Detect which cell encompasses the target text, then output its (X, Y) center coordinate. 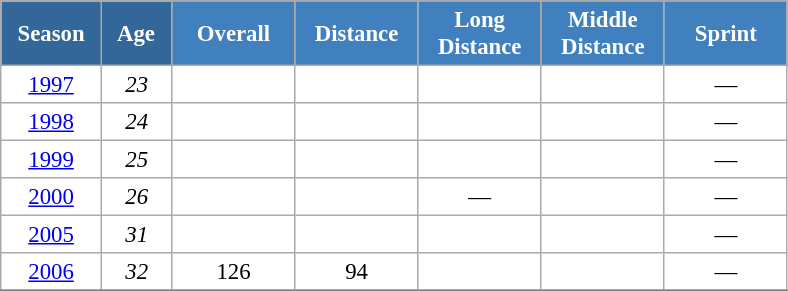
23 (136, 85)
2005 (52, 235)
Long Distance (480, 34)
Middle Distance (602, 34)
Age (136, 34)
Sprint (726, 34)
Overall (234, 34)
31 (136, 235)
Distance (356, 34)
1998 (52, 122)
24 (136, 122)
1997 (52, 85)
25 (136, 160)
26 (136, 197)
2000 (52, 197)
1999 (52, 160)
Season (52, 34)
